Output the (X, Y) coordinate of the center of the cell containing the given text.  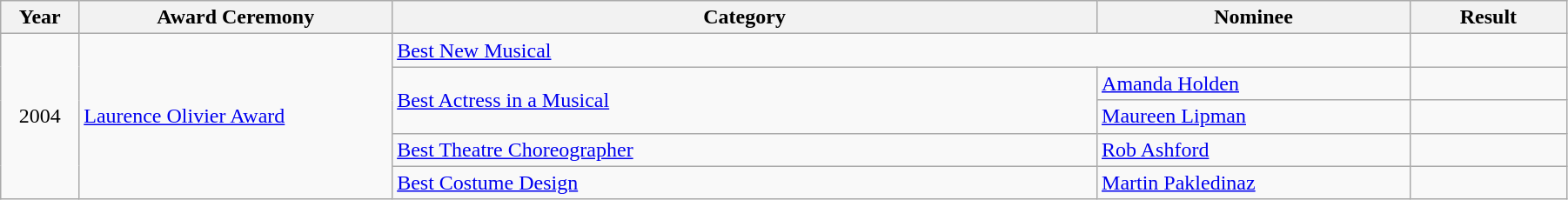
Award Ceremony (236, 17)
Rob Ashford (1254, 150)
Maureen Lipman (1254, 117)
Best New Musical (901, 50)
Best Theatre Choreographer (745, 150)
Nominee (1254, 17)
Laurence Olivier Award (236, 117)
Year (40, 17)
Category (745, 17)
Best Costume Design (745, 183)
Amanda Holden (1254, 83)
2004 (40, 117)
Best Actress in a Musical (745, 100)
Martin Pakledinaz (1254, 183)
Result (1488, 17)
